Return [x, y] of the center of cell containing provided text 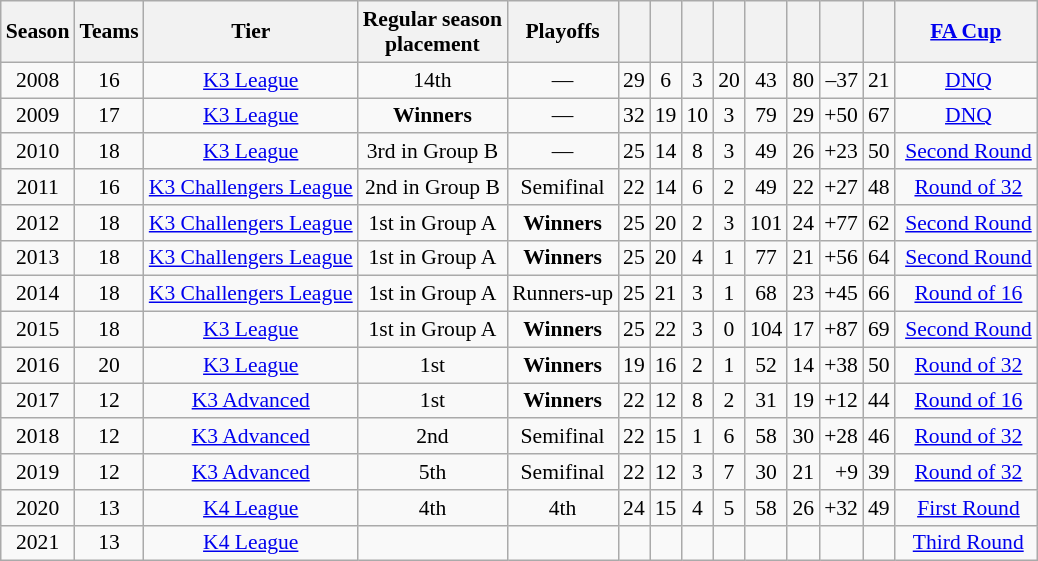
2015 [38, 330]
+28 [841, 437]
+32 [841, 508]
39 [879, 472]
43 [766, 80]
2012 [38, 223]
2020 [38, 508]
+9 [841, 472]
77 [766, 258]
Teams [108, 32]
44 [879, 401]
2018 [38, 437]
101 [766, 223]
68 [766, 294]
+27 [841, 187]
2013 [38, 258]
66 [879, 294]
23 [803, 294]
0 [729, 330]
48 [879, 187]
+23 [841, 152]
31 [766, 401]
Regular seasonplacement [432, 32]
104 [766, 330]
2017 [38, 401]
2nd in Group B [432, 187]
5 [729, 508]
32 [634, 116]
62 [879, 223]
5th [432, 472]
2009 [38, 116]
2014 [38, 294]
+50 [841, 116]
10 [697, 116]
2019 [38, 472]
2010 [38, 152]
Third Round [966, 543]
69 [879, 330]
FA Cup [966, 32]
2016 [38, 365]
+45 [841, 294]
+38 [841, 365]
46 [879, 437]
64 [879, 258]
2021 [38, 543]
+56 [841, 258]
Season [38, 32]
+77 [841, 223]
3rd in Group B [432, 152]
80 [803, 80]
14th [432, 80]
+12 [841, 401]
First Round [966, 508]
67 [879, 116]
2008 [38, 80]
79 [766, 116]
–37 [841, 80]
2011 [38, 187]
52 [766, 365]
Playoffs [562, 32]
2nd [432, 437]
7 [729, 472]
+87 [841, 330]
Runners-up [562, 294]
Tier [251, 32]
